Return [X, Y] of the center of cell containing provided text 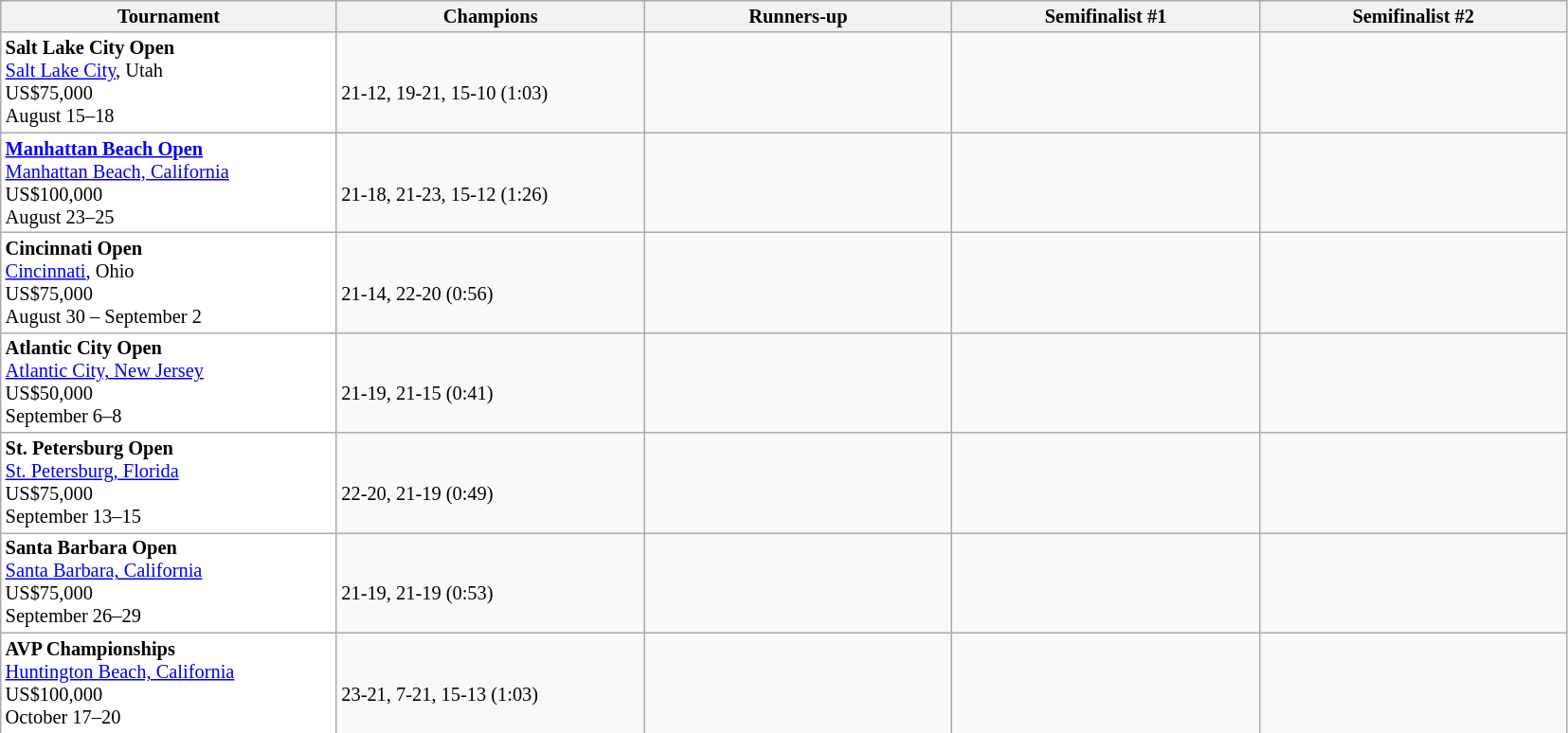
Runners-up [798, 16]
Semifinalist #2 [1414, 16]
21-19, 21-15 (0:41) [491, 383]
21-14, 22-20 (0:56) [491, 282]
Champions [491, 16]
St. Petersburg OpenSt. Petersburg, FloridaUS$75,000September 13–15 [169, 483]
21-19, 21-19 (0:53) [491, 582]
AVP ChampionshipsHuntington Beach, CaliforniaUS$100,000October 17–20 [169, 683]
22-20, 21-19 (0:49) [491, 483]
Santa Barbara OpenSanta Barbara, CaliforniaUS$75,000September 26–29 [169, 582]
Salt Lake City OpenSalt Lake City, UtahUS$75,000August 15–18 [169, 82]
21-18, 21-23, 15-12 (1:26) [491, 183]
Manhattan Beach OpenManhattan Beach, CaliforniaUS$100,000August 23–25 [169, 183]
Semifinalist #1 [1107, 16]
Cincinnati OpenCincinnati, OhioUS$75,000August 30 – September 2 [169, 282]
Atlantic City OpenAtlantic City, New JerseyUS$50,000September 6–8 [169, 383]
Tournament [169, 16]
23-21, 7-21, 15-13 (1:03) [491, 683]
21-12, 19-21, 15-10 (1:03) [491, 82]
